Detect which cell encompasses the target text, then output its [x, y] center coordinate. 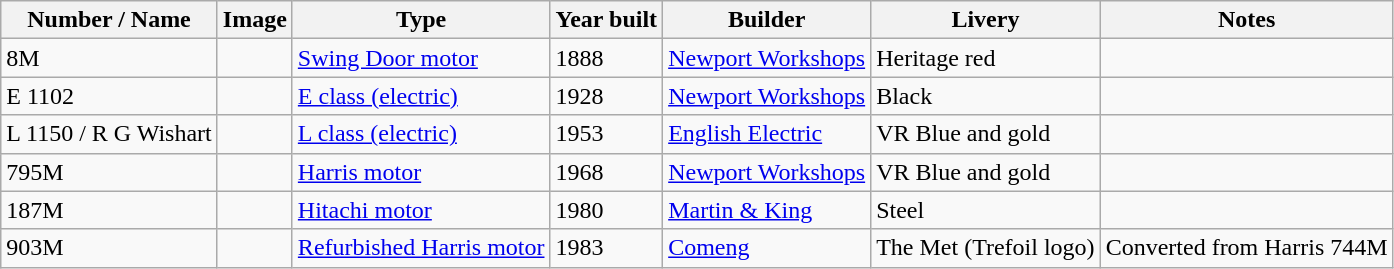
Converted from Harris 744M [1246, 248]
795M [110, 172]
1888 [606, 58]
Livery [986, 20]
Notes [1246, 20]
English Electric [767, 134]
1968 [606, 172]
1983 [606, 248]
L 1150 / R G Wishart [110, 134]
Builder [767, 20]
1980 [606, 210]
187M [110, 210]
E class (electric) [421, 96]
1953 [606, 134]
903M [110, 248]
Heritage red [986, 58]
E 1102 [110, 96]
Type [421, 20]
Year built [606, 20]
Refurbished Harris motor [421, 248]
L class (electric) [421, 134]
8M [110, 58]
Image [254, 20]
Swing Door motor [421, 58]
Black [986, 96]
Steel [986, 210]
Martin & King [767, 210]
Comeng [767, 248]
Number / Name [110, 20]
Harris motor [421, 172]
The Met (Trefoil logo) [986, 248]
Hitachi motor [421, 210]
1928 [606, 96]
